Locate the cell with the specified text and output its (x, y) center coordinate. 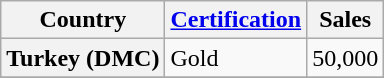
50,000 (346, 58)
Country (83, 20)
Turkey (DMC) (83, 58)
Gold (236, 58)
Certification (236, 20)
Sales (346, 20)
